Identify which cell holds the provided text, then report its (X, Y) central coordinate. 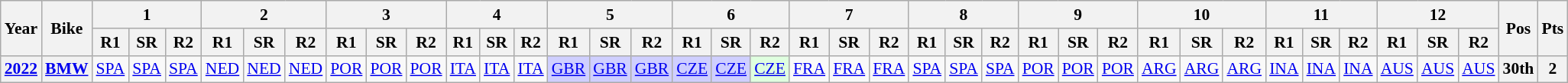
1 (147, 15)
5 (611, 15)
11 (1320, 15)
30th (1519, 69)
BMW (66, 69)
3 (386, 15)
8 (963, 15)
Year (21, 28)
12 (1438, 15)
2022 (21, 69)
7 (849, 15)
10 (1201, 15)
Bike (66, 28)
9 (1078, 15)
Pos (1519, 28)
4 (497, 15)
6 (731, 15)
Pts (1553, 28)
